Find where the given text appears and provide that cell's center as [X, Y] coordinate. 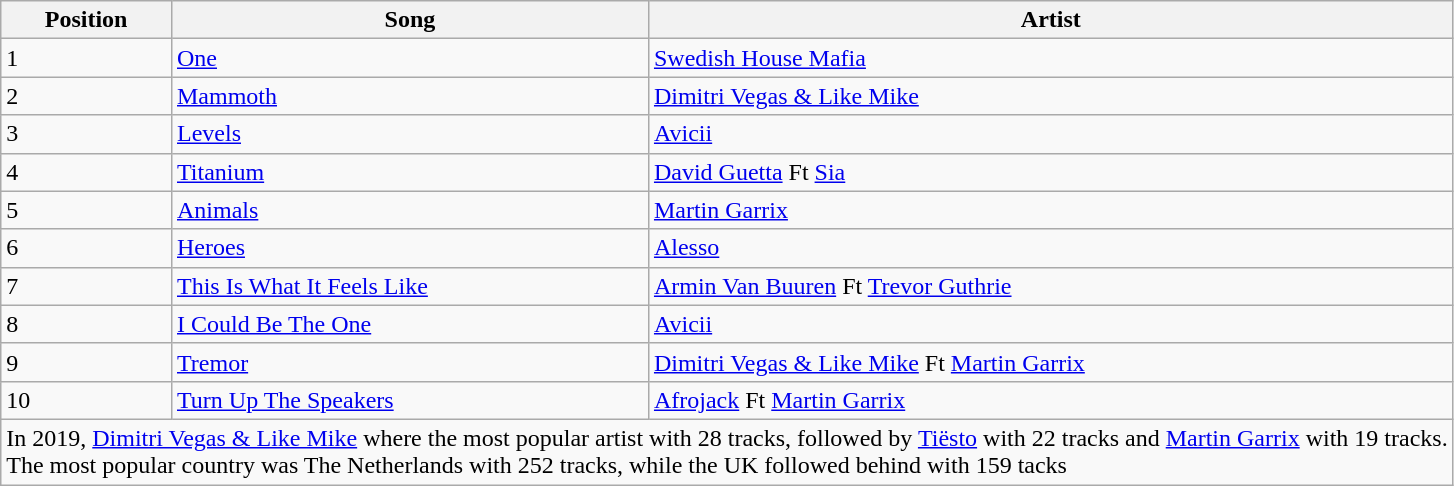
Titanium [410, 172]
Levels [410, 134]
Afrojack Ft Martin Garrix [1050, 400]
Swedish House Mafia [1050, 58]
One [410, 58]
4 [86, 172]
David Guetta Ft Sia [1050, 172]
7 [86, 286]
3 [86, 134]
Armin Van Buuren Ft Trevor Guthrie [1050, 286]
Dimitri Vegas & Like Mike [1050, 96]
Dimitri Vegas & Like Mike Ft Martin Garrix [1050, 362]
Position [86, 20]
Heroes [410, 248]
5 [86, 210]
2 [86, 96]
This Is What It Feels Like [410, 286]
1 [86, 58]
Martin Garrix [1050, 210]
9 [86, 362]
6 [86, 248]
Alesso [1050, 248]
Animals [410, 210]
8 [86, 324]
Tremor [410, 362]
10 [86, 400]
Turn Up The Speakers [410, 400]
Song [410, 20]
Mammoth [410, 96]
I Could Be The One [410, 324]
Artist [1050, 20]
